Detect which cell encompasses the target text, then output its (X, Y) center coordinate. 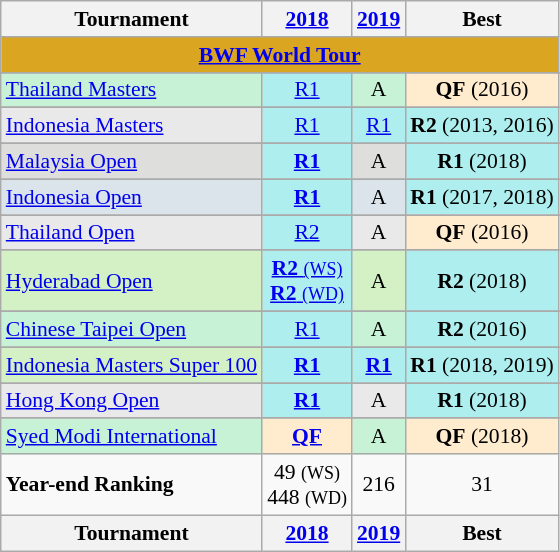
Indonesia Masters (132, 126)
R2 (2016) (482, 330)
R2 (2013, 2016) (482, 126)
R1 (2017, 2018) (482, 197)
Malaysia Open (132, 162)
R2 (WS) R2 (WD) (307, 282)
Year-end Ranking (132, 484)
Hyderabad Open (132, 282)
Indonesia Open (132, 197)
R2 (2018) (482, 282)
Chinese Taipei Open (132, 330)
BWF World Tour (280, 55)
49 (WS) 448 (WD) (307, 484)
R2 (307, 233)
QF (307, 437)
QF (2018) (482, 437)
31 (482, 484)
Thailand Masters (132, 90)
R1 (2018, 2019) (482, 365)
Syed Modi International (132, 437)
Indonesia Masters Super 100 (132, 365)
Hong Kong Open (132, 401)
216 (378, 484)
Thailand Open (132, 233)
